Scan for the cell matching the given text and deliver its (x, y) coordinate at center. 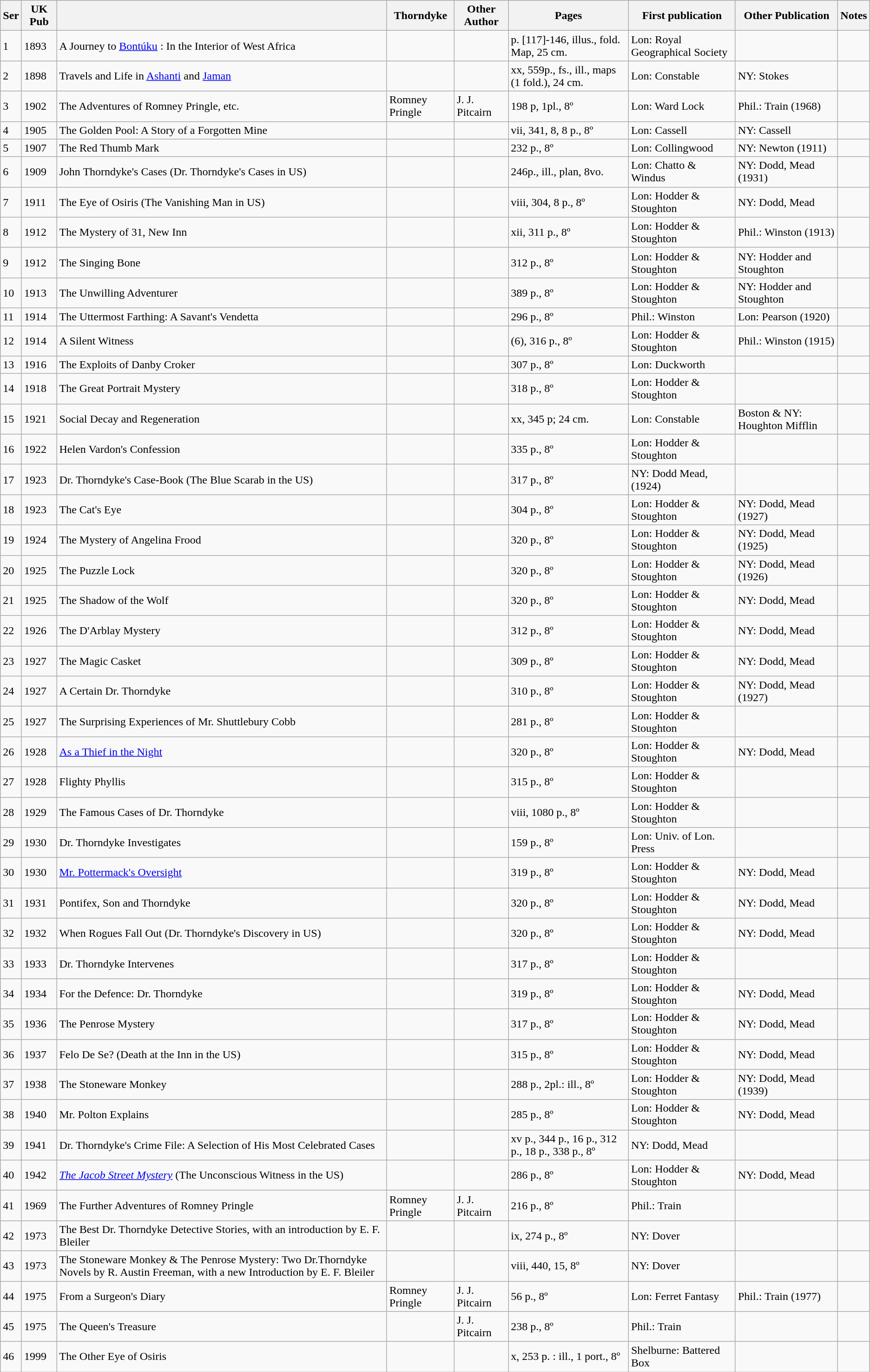
1933 (39, 963)
Notes (854, 16)
Lon: Duckworth (682, 365)
46 (11, 1357)
335 p., 8º (569, 449)
1913 (39, 293)
216 p., 8º (569, 1205)
1898 (39, 76)
18 (11, 510)
First publication (682, 16)
36 (11, 1054)
246p., ill., plan, 8vo. (569, 172)
1937 (39, 1054)
3 (11, 106)
1916 (39, 365)
43 (11, 1266)
NY: Dodd, Mead (1925) (786, 540)
1942 (39, 1175)
John Thorndyke's Cases (Dr. Thorndyke's Cases in US) (222, 172)
389 p., 8º (569, 293)
Boston & NY: Houghton Mifflin (786, 419)
The Best Dr. Thorndyke Detective Stories, with an introduction by E. F. Bleiler (222, 1236)
Dr. Thorndyke's Case-Book (The Blue Scarab in the US) (222, 480)
vii, 341, 8, 8 p., 8º (569, 130)
1934 (39, 994)
27 (11, 782)
x, 253 p. : ill., 1 port., 8º (569, 1357)
42 (11, 1236)
21 (11, 601)
1929 (39, 812)
Phil.: Winston (1913) (786, 232)
Lon: Royal Geographical Society (682, 46)
The Jacob Street Mystery (The Unconscious Witness in the US) (222, 1175)
A Certain Dr. Thorndyke (222, 691)
1926 (39, 630)
The Uttermost Farthing: A Savant's Vendetta (222, 317)
8 (11, 232)
Thorndyke (420, 16)
Pontifex, Son and Thorndyke (222, 903)
Lon: Univ. of Lon. Press (682, 842)
281 p., 8º (569, 722)
232 p., 8º (569, 148)
Helen Vardon's Confession (222, 449)
1905 (39, 130)
NY: Dodd Mead, (1924) (682, 480)
1941 (39, 1145)
From a Surgeon's Diary (222, 1296)
The Red Thumb Mark (222, 148)
viii, 1080 p., 8º (569, 812)
Phil.: Train (1968) (786, 106)
22 (11, 630)
When Rogues Fall Out (Dr. Thorndyke's Discovery in US) (222, 934)
The Cat's Eye (222, 510)
The Unwilling Adventurer (222, 293)
29 (11, 842)
1999 (39, 1357)
1938 (39, 1084)
159 p., 8º (569, 842)
10 (11, 293)
xv p., 344 p., 16 p., 312 p., 18 p., 338 p., 8º (569, 1145)
19 (11, 540)
(6), 316 p., 8º (569, 340)
The Golden Pool: A Story of a Forgotten Mine (222, 130)
Lon: Pearson (1920) (786, 317)
The Shadow of the Wolf (222, 601)
Phil.: Winston (682, 317)
238 p., 8º (569, 1327)
40 (11, 1175)
The Adventures of Romney Pringle, etc. (222, 106)
1909 (39, 172)
14 (11, 389)
25 (11, 722)
Ser (11, 16)
For the Defence: Dr. Thorndyke (222, 994)
xii, 311 p., 8º (569, 232)
Felo De Se? (Death at the Inn in the US) (222, 1054)
NY: Cassell (786, 130)
The Queen's Treasure (222, 1327)
The Great Portrait Mystery (222, 389)
31 (11, 903)
13 (11, 365)
1893 (39, 46)
Mr. Polton Explains (222, 1115)
1921 (39, 419)
The Surprising Experiences of Mr. Shuttlebury Cobb (222, 722)
A Journey to Bontúku : In the Interior of West Africa (222, 46)
34 (11, 994)
1969 (39, 1205)
7 (11, 202)
Pages (569, 16)
Phil.: Winston (1915) (786, 340)
35 (11, 1024)
5 (11, 148)
296 p., 8º (569, 317)
1907 (39, 148)
45 (11, 1327)
The Eye of Osiris (The Vanishing Man in US) (222, 202)
39 (11, 1145)
Mr. Pottermack's Oversight (222, 873)
310 p., 8º (569, 691)
NY: Dodd, Mead (1939) (786, 1084)
Other Publication (786, 16)
NY: Dodd, Mead (1926) (786, 570)
The Puzzle Lock (222, 570)
Lon: Chatto & Windus (682, 172)
17 (11, 480)
1936 (39, 1024)
The Famous Cases of Dr. Thorndyke (222, 812)
11 (11, 317)
Flighty Phyllis (222, 782)
Lon: Ward Lock (682, 106)
p. [117]-146, illus., fold. Map, 25 cm. (569, 46)
20 (11, 570)
9 (11, 262)
1918 (39, 389)
32 (11, 934)
The Further Adventures of Romney Pringle (222, 1205)
318 p., 8º (569, 389)
12 (11, 340)
Other Author (481, 16)
38 (11, 1115)
Dr. Thorndyke Intervenes (222, 963)
56 p., 8º (569, 1296)
Lon: Collingwood (682, 148)
44 (11, 1296)
198 p, 1pl., 8º (569, 106)
The Exploits of Danby Croker (222, 365)
NY: Stokes (786, 76)
The Other Eye of Osiris (222, 1357)
1902 (39, 106)
UK Pub (39, 16)
Lon: Cassell (682, 130)
The Mystery of Angelina Frood (222, 540)
2 (11, 76)
1924 (39, 540)
The D'Arblay Mystery (222, 630)
xx, 345 p; 24 cm. (569, 419)
1911 (39, 202)
NY: Dodd, Mead (1931) (786, 172)
Travels and Life in Ashanti and Jaman (222, 76)
xx, 559p., fs., ill., maps (1 fold.), 24 cm. (569, 76)
286 p., 8º (569, 1175)
30 (11, 873)
16 (11, 449)
1922 (39, 449)
The Magic Casket (222, 661)
28 (11, 812)
1940 (39, 1115)
307 p., 8º (569, 365)
viii, 304, 8 p., 8º (569, 202)
viii, 440, 15, 8º (569, 1266)
309 p., 8º (569, 661)
37 (11, 1084)
The Stoneware Monkey & The Penrose Mystery: Two Dr.Thorndyke Novels by R. Austin Freeman, with a new Introduction by E. F. Bleiler (222, 1266)
23 (11, 661)
Dr. Thorndyke's Crime File: A Selection of His Most Celebrated Cases (222, 1145)
1932 (39, 934)
The Mystery of 31, New Inn (222, 232)
304 p., 8º (569, 510)
The Penrose Mystery (222, 1024)
Shelburne: Battered Box (682, 1357)
4 (11, 130)
NY: Newton (1911) (786, 148)
288 p., 2pl.: ill., 8º (569, 1084)
A Silent Witness (222, 340)
6 (11, 172)
41 (11, 1205)
285 p., 8º (569, 1115)
15 (11, 419)
1931 (39, 903)
The Stoneware Monkey (222, 1084)
Phil.: Train (1977) (786, 1296)
26 (11, 751)
Lon: Ferret Fantasy (682, 1296)
1 (11, 46)
ix, 274 p., 8º (569, 1236)
The Singing Bone (222, 262)
33 (11, 963)
As a Thief in the Night (222, 751)
Social Decay and Regeneration (222, 419)
24 (11, 691)
Dr. Thorndyke Investigates (222, 842)
